Return the [X, Y] coordinate for the center point of the cell that contains the specified text.  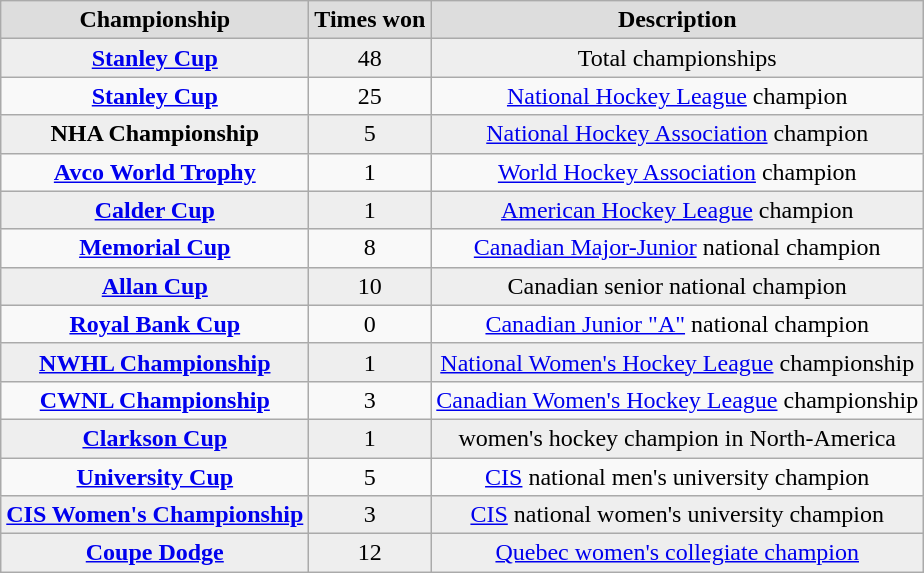
Canadian senior national champion [678, 286]
Quebec women's collegiate champion [678, 553]
Times won [370, 20]
NWHL Championship [155, 362]
CWNL Championship [155, 400]
10 [370, 286]
8 [370, 248]
12 [370, 553]
48 [370, 58]
Memorial Cup [155, 248]
American Hockey League champion [678, 210]
Canadian Women's Hockey League championship [678, 400]
Clarkson Cup [155, 438]
25 [370, 96]
Description [678, 20]
0 [370, 324]
Calder Cup [155, 210]
Total championships [678, 58]
National Hockey League champion [678, 96]
CIS Women's Championship [155, 515]
Championship [155, 20]
National Hockey Association champion [678, 134]
CIS national men's university champion [678, 477]
Canadian Junior "A" national champion [678, 324]
Avco World Trophy [155, 172]
Canadian Major-Junior national champion [678, 248]
women's hockey champion in North-America [678, 438]
National Women's Hockey League championship [678, 362]
Coupe Dodge [155, 553]
CIS national women's university champion [678, 515]
Allan Cup [155, 286]
Royal Bank Cup [155, 324]
NHA Championship [155, 134]
University Cup [155, 477]
World Hockey Association champion [678, 172]
